Provide the (X, Y) coordinate of the cell's center where the given text is located.  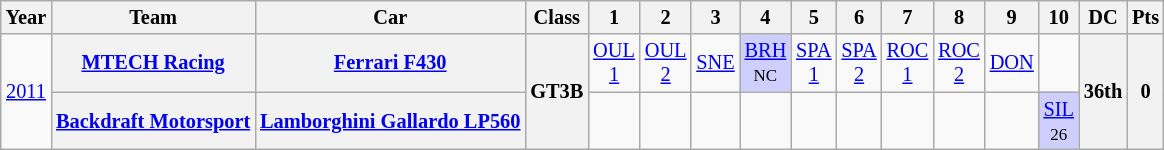
Team (153, 17)
MTECH Racing (153, 63)
36th (1103, 92)
Pts (1146, 17)
DC (1103, 17)
7 (908, 17)
Class (556, 17)
0 (1146, 92)
OUL2 (666, 63)
Car (390, 17)
5 (814, 17)
Ferrari F430 (390, 63)
Year (26, 17)
GT3B (556, 92)
Backdraft Motorsport (153, 121)
Lamborghini Gallardo LP560 (390, 121)
4 (766, 17)
3 (715, 17)
BRHNC (766, 63)
DON (1012, 63)
ROC1 (908, 63)
10 (1059, 17)
OUL1 (614, 63)
2 (666, 17)
9 (1012, 17)
SPA2 (858, 63)
1 (614, 17)
SPA1 (814, 63)
6 (858, 17)
SIL26 (1059, 121)
8 (959, 17)
SNE (715, 63)
ROC2 (959, 63)
2011 (26, 92)
